Determine the [x, y] coordinate at the center of the cell enclosing the given text.  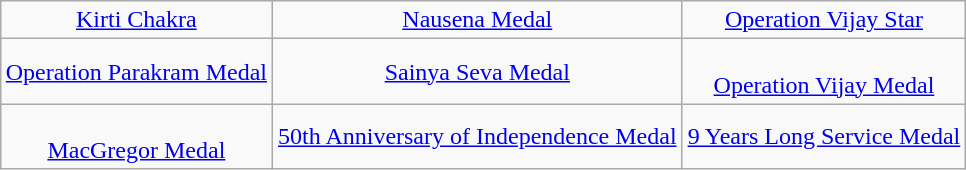
50th Anniversary of Independence Medal [478, 136]
Operation Vijay Star [824, 20]
Operation Parakram Medal [136, 72]
Kirti Chakra [136, 20]
MacGregor Medal [136, 136]
Nausena Medal [478, 20]
9 Years Long Service Medal [824, 136]
Operation Vijay Medal [824, 72]
Sainya Seva Medal [478, 72]
